For the text-containing cell, return its midpoint in (X, Y) coordinate format. 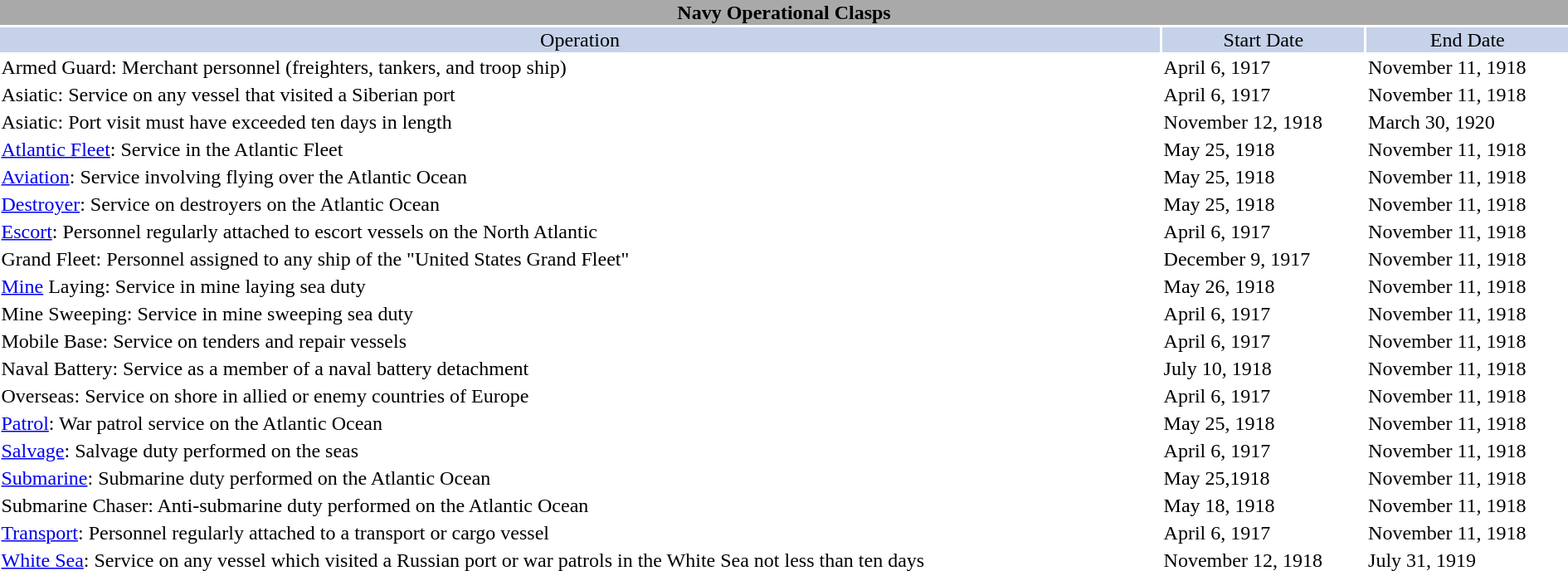
Start Date (1263, 40)
Mobile Base: Service on tenders and repair vessels (580, 341)
December 9, 1917 (1263, 259)
March 30, 1920 (1468, 122)
Submarine: Submarine duty performed on the Atlantic Ocean (580, 478)
Submarine Chaser: Anti-submarine duty performed on the Atlantic Ocean (580, 505)
Mine Laying: Service in mine laying sea duty (580, 286)
End Date (1468, 40)
Navy Operational Clasps (784, 12)
Armed Guard: Merchant personnel (freighters, tankers, and troop ship) (580, 67)
May 18, 1918 (1263, 505)
Mine Sweeping: Service in mine sweeping sea duty (580, 314)
November 12, 1918 (1263, 122)
Asiatic: Port visit must have exceeded ten days in length (580, 122)
May 26, 1918 (1263, 286)
July 10, 1918 (1263, 368)
Destroyer: Service on destroyers on the Atlantic Ocean (580, 204)
Grand Fleet: Personnel assigned to any ship of the "United States Grand Fleet" (580, 259)
Asiatic: Service on any vessel that visited a Siberian port (580, 95)
May 25,1918 (1263, 478)
Overseas: Service on shore in allied or enemy countries of Europe (580, 396)
Aviation: Service involving flying over the Atlantic Ocean (580, 177)
Atlantic Fleet: Service in the Atlantic Fleet (580, 149)
Patrol: War patrol service on the Atlantic Ocean (580, 423)
Naval Battery: Service as a member of a naval battery detachment (580, 368)
Transport: Personnel regularly attached to a transport or cargo vessel (580, 533)
Salvage: Salvage duty performed on the seas (580, 451)
Escort: Personnel regularly attached to escort vessels on the North Atlantic (580, 232)
Operation (580, 40)
